From the cell containing the given text, extract its center point as (x, y) coordinate. 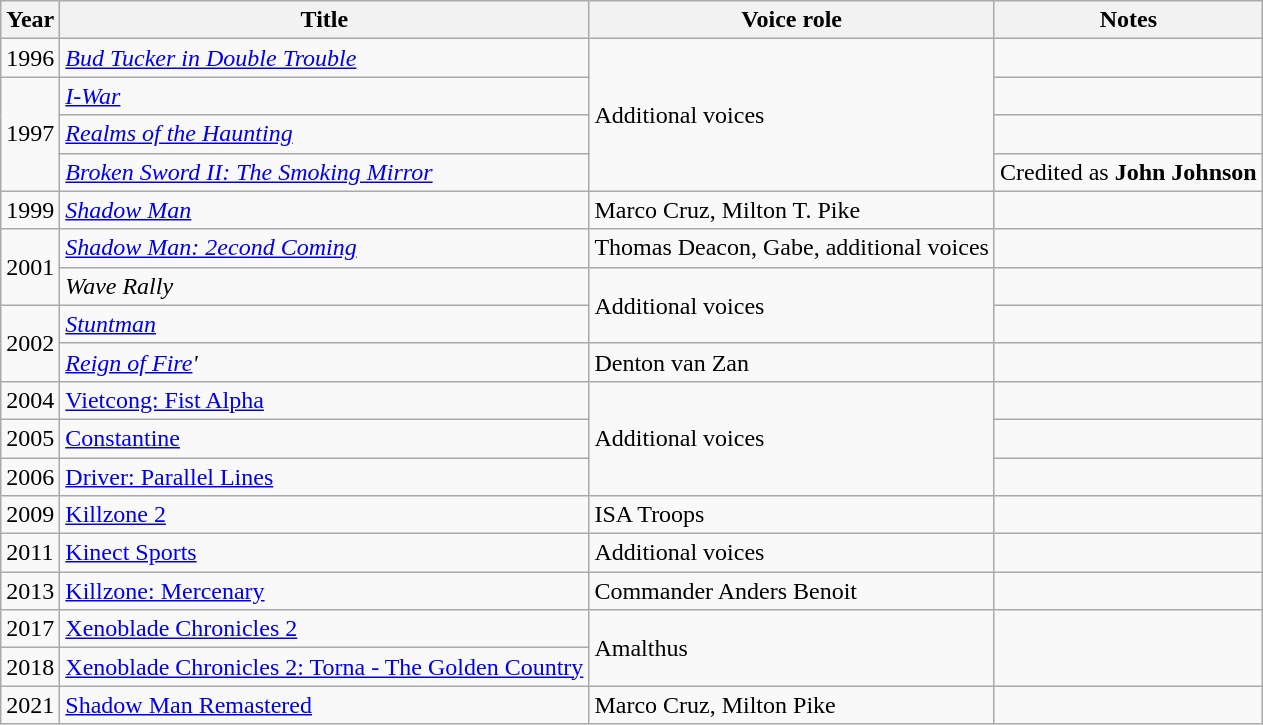
Driver: Parallel Lines (324, 477)
2004 (30, 400)
Marco Cruz, Milton T. Pike (792, 210)
2013 (30, 591)
2001 (30, 267)
Thomas Deacon, Gabe, additional voices (792, 248)
Shadow Man (324, 210)
2017 (30, 629)
1997 (30, 134)
Notes (1128, 20)
2002 (30, 343)
I-War (324, 96)
Year (30, 20)
ISA Troops (792, 515)
Constantine (324, 438)
1999 (30, 210)
Commander Anders Benoit (792, 591)
2009 (30, 515)
Wave Rally (324, 286)
Xenoblade Chronicles 2 (324, 629)
Title (324, 20)
Credited as John Johnson (1128, 172)
1996 (30, 58)
Denton van Zan (792, 362)
Killzone: Mercenary (324, 591)
Shadow Man: 2econd Coming (324, 248)
2005 (30, 438)
Amalthus (792, 648)
2011 (30, 553)
Marco Cruz, Milton Pike (792, 705)
Broken Sword II: The Smoking Mirror (324, 172)
Killzone 2 (324, 515)
Stuntman (324, 324)
2006 (30, 477)
Reign of Fire' (324, 362)
2021 (30, 705)
Realms of the Haunting (324, 134)
2018 (30, 667)
Kinect Sports (324, 553)
Xenoblade Chronicles 2: Torna - The Golden Country (324, 667)
Shadow Man Remastered (324, 705)
Bud Tucker in Double Trouble (324, 58)
Voice role (792, 20)
Vietcong: Fist Alpha (324, 400)
